Identify which cell holds the provided text, then report its [X, Y] central coordinate. 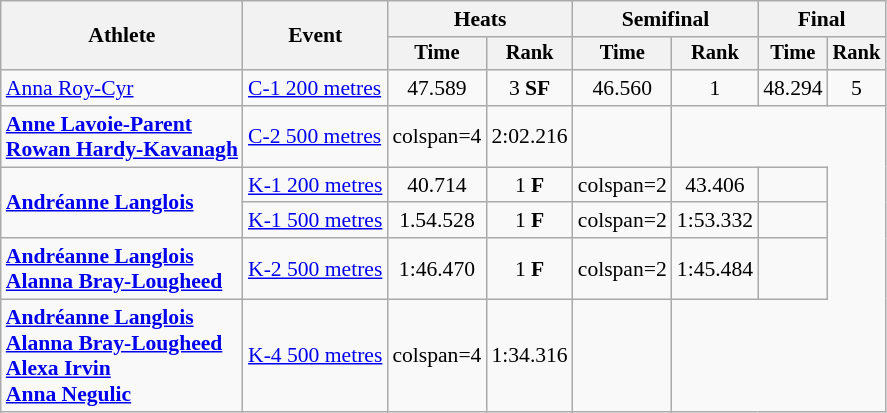
1:46.470 [436, 268]
Final [822, 19]
Andréanne LangloisAlanna Bray-Lougheed [122, 268]
1 [715, 88]
1:53.332 [715, 221]
Andréanne Langlois [122, 202]
1:45.484 [715, 268]
C-1 200 metres [315, 88]
Heats [480, 19]
48.294 [792, 88]
47.589 [436, 88]
1:34.316 [529, 356]
K-2 500 metres [315, 268]
5 [857, 88]
Semifinal [666, 19]
3 SF [529, 88]
Anna Roy-Cyr [122, 88]
C-2 500 metres [315, 136]
K-1 200 metres [315, 185]
Event [315, 36]
46.560 [622, 88]
1.54.528 [436, 221]
K-1 500 metres [315, 221]
Anne Lavoie-ParentRowan Hardy-Kavanagh [122, 136]
K-4 500 metres [315, 356]
43.406 [715, 185]
Athlete [122, 36]
2:02.216 [529, 136]
40.714 [436, 185]
Andréanne LangloisAlanna Bray-LougheedAlexa IrvinAnna Negulic [122, 356]
